Detect which cell encompasses the target text, then output its (X, Y) center coordinate. 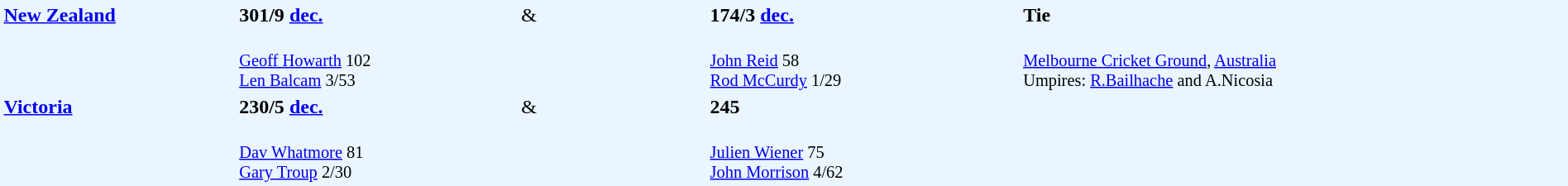
Melbourne Cricket Ground, Australia Umpires: R.Bailhache and A.Nicosia (1293, 107)
230/5 dec. (378, 107)
Julien Wiener 75 John Morrison 4/62 (864, 152)
New Zealand (119, 47)
301/9 dec. (378, 15)
Victoria (119, 139)
174/3 dec. (864, 15)
John Reid 58 Rod McCurdy 1/29 (864, 61)
Tie (1293, 15)
245 (864, 107)
Dav Whatmore 81 Gary Troup 2/30 (378, 152)
Geoff Howarth 102 Len Balcam 3/53 (378, 61)
